Return the [X, Y] coordinate for the center point of the cell that contains the specified text.  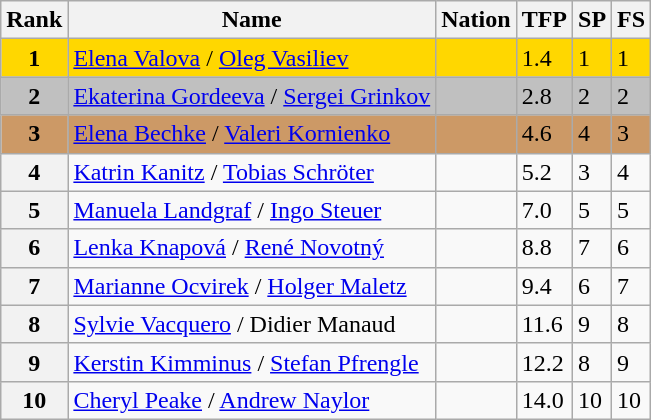
14.0 [544, 400]
Katrin Kanitz / Tobias Schröter [252, 172]
Elena Bechke / Valeri Kornienko [252, 134]
Name [252, 20]
Elena Valova / Oleg Vasiliev [252, 58]
Manuela Landgraf / Ingo Steuer [252, 210]
TFP [544, 20]
7.0 [544, 210]
Cheryl Peake / Andrew Naylor [252, 400]
FS [632, 20]
4.6 [544, 134]
Ekaterina Gordeeva / Sergei Grinkov [252, 96]
11.6 [544, 324]
8.8 [544, 248]
Rank [34, 20]
2.8 [544, 96]
5.2 [544, 172]
Nation [476, 20]
SP [592, 20]
Sylvie Vacquero / Didier Manaud [252, 324]
Marianne Ocvirek / Holger Maletz [252, 286]
1.4 [544, 58]
Kerstin Kimminus / Stefan Pfrengle [252, 362]
Lenka Knapová / René Novotný [252, 248]
9.4 [544, 286]
12.2 [544, 362]
